Find where the given text appears and provide that cell's center as (X, Y) coordinate. 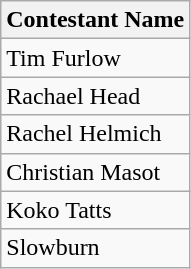
Christian Masot (96, 172)
Rachael Head (96, 96)
Koko Tatts (96, 210)
Tim Furlow (96, 58)
Slowburn (96, 248)
Contestant Name (96, 20)
Rachel Helmich (96, 134)
